Pinpoint the cell where the given text exists, returning its [x, y] midpoint coordinate. 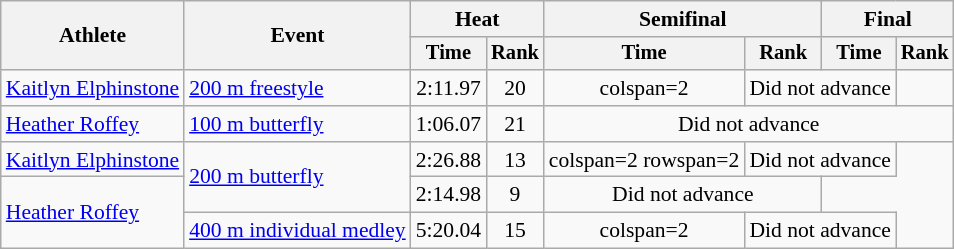
Final [888, 19]
400 m individual medley [298, 231]
2:26.88 [448, 160]
21 [515, 124]
5:20.04 [448, 231]
9 [515, 195]
colspan=2 rowspan=2 [644, 160]
200 m freestyle [298, 88]
2:14.98 [448, 195]
2:11.97 [448, 88]
1:06.07 [448, 124]
13 [515, 160]
100 m butterfly [298, 124]
200 m butterfly [298, 178]
20 [515, 88]
Heat [478, 19]
Athlete [92, 36]
Event [298, 36]
Semifinal [683, 19]
15 [515, 231]
